Return [X, Y] of the center of cell containing provided text 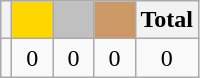
Total [167, 20]
